Find where the given text appears and provide that cell's center as (x, y) coordinate. 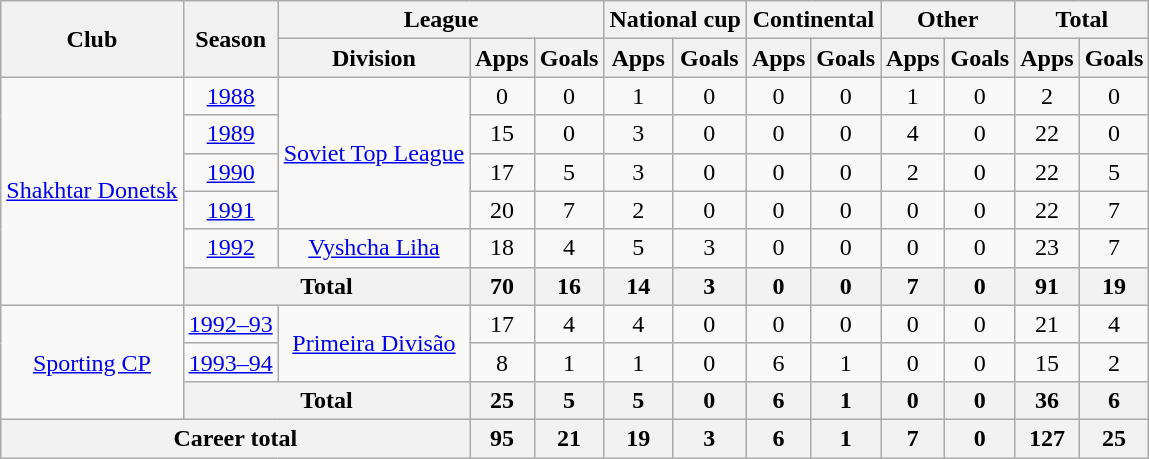
91 (1047, 286)
League (441, 20)
1992 (230, 248)
8 (502, 362)
95 (502, 438)
18 (502, 248)
70 (502, 286)
Sporting CP (92, 362)
Primeira Divisão (374, 343)
Other (948, 20)
Career total (236, 438)
Division (374, 58)
1992–93 (230, 324)
23 (1047, 248)
Soviet Top League (374, 153)
14 (638, 286)
Season (230, 39)
1990 (230, 172)
20 (502, 210)
16 (569, 286)
1988 (230, 96)
1991 (230, 210)
Vyshcha Liha (374, 248)
Club (92, 39)
1989 (230, 134)
Shakhtar Donetsk (92, 191)
127 (1047, 438)
Continental (813, 20)
National cup (675, 20)
1993–94 (230, 362)
36 (1047, 400)
